Capture the cell that displays the provided text and extract its [x, y] central coordinate. 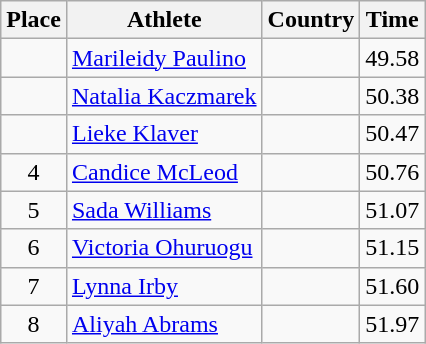
50.76 [392, 172]
Natalia Kaczmarek [164, 96]
50.47 [392, 134]
4 [34, 172]
Athlete [164, 20]
Victoria Ohuruogu [164, 248]
7 [34, 286]
50.38 [392, 96]
Sada Williams [164, 210]
Aliyah Abrams [164, 324]
Candice McLeod [164, 172]
51.15 [392, 248]
51.07 [392, 210]
8 [34, 324]
5 [34, 210]
Marileidy Paulino [164, 58]
Place [34, 20]
49.58 [392, 58]
Country [311, 20]
6 [34, 248]
Time [392, 20]
Lieke Klaver [164, 134]
51.60 [392, 286]
Lynna Irby [164, 286]
51.97 [392, 324]
